Identify which cell holds the provided text, then report its [x, y] central coordinate. 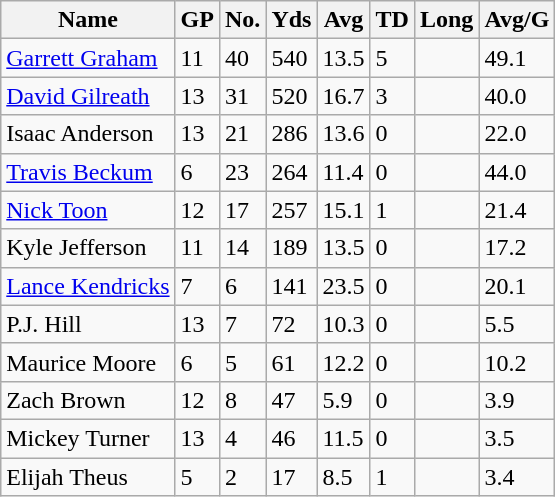
14 [242, 248]
Avg/G [517, 20]
Elijah Theus [88, 477]
540 [292, 58]
49.1 [517, 58]
11.5 [344, 438]
Garrett Graham [88, 58]
23 [242, 172]
Yds [292, 20]
Zach Brown [88, 400]
141 [292, 286]
4 [242, 438]
3.5 [517, 438]
13.6 [344, 134]
5.5 [517, 324]
Nick Toon [88, 210]
10.2 [517, 362]
5.9 [344, 400]
40 [242, 58]
21 [242, 134]
11.4 [344, 172]
16.7 [344, 96]
Name [88, 20]
17.2 [517, 248]
Maurice Moore [88, 362]
Avg [344, 20]
3 [392, 96]
31 [242, 96]
40.0 [517, 96]
23.5 [344, 286]
8 [242, 400]
2 [242, 477]
12.2 [344, 362]
520 [292, 96]
20.1 [517, 286]
10.3 [344, 324]
No. [242, 20]
David Gilreath [88, 96]
Long [446, 20]
257 [292, 210]
44.0 [517, 172]
61 [292, 362]
47 [292, 400]
Mickey Turner [88, 438]
Travis Beckum [88, 172]
TD [392, 20]
22.0 [517, 134]
72 [292, 324]
Isaac Anderson [88, 134]
15.1 [344, 210]
264 [292, 172]
3.9 [517, 400]
Lance Kendricks [88, 286]
189 [292, 248]
GP [197, 20]
46 [292, 438]
3.4 [517, 477]
8.5 [344, 477]
Kyle Jefferson [88, 248]
21.4 [517, 210]
286 [292, 134]
P.J. Hill [88, 324]
